Find where the given text appears and provide that cell's center as (x, y) coordinate. 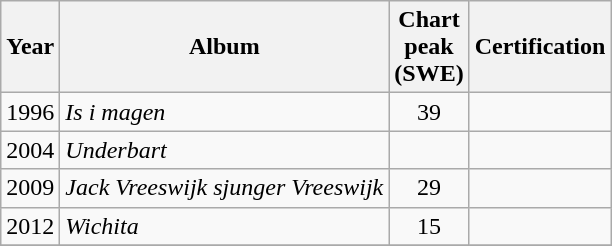
2004 (30, 150)
Certification (540, 47)
15 (429, 226)
29 (429, 188)
Underbart (224, 150)
Album (224, 47)
2009 (30, 188)
Jack Vreeswijk sjunger Vreeswijk (224, 188)
2012 (30, 226)
Year (30, 47)
39 (429, 112)
Chart peak(SWE) (429, 47)
1996 (30, 112)
Is i magen (224, 112)
Wichita (224, 226)
